Pinpoint the cell where the given text exists, returning its [x, y] midpoint coordinate. 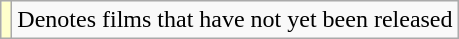
Denotes films that have not yet been released [235, 20]
